Output the [X, Y] coordinate of the center of the cell containing the given text.  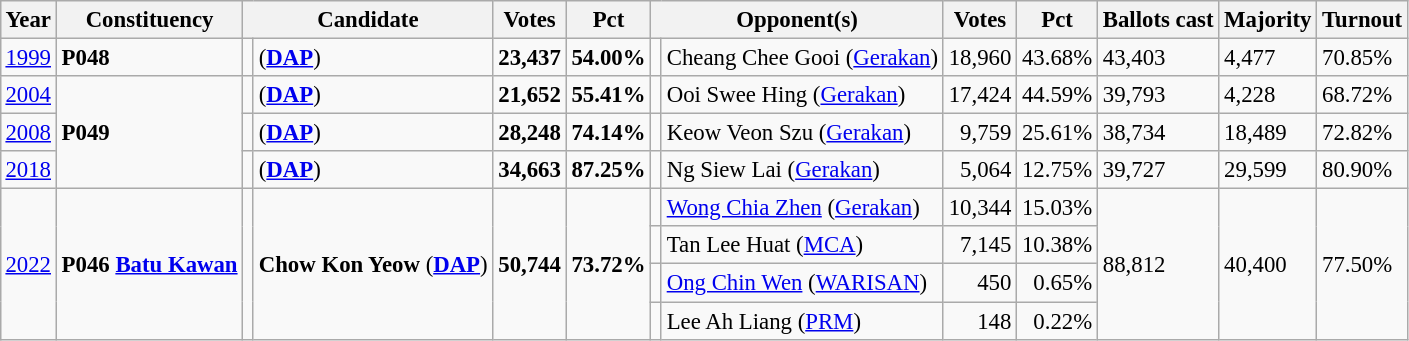
2008 [28, 133]
2018 [28, 170]
Keow Veon Szu (Gerakan) [802, 133]
9,759 [980, 133]
72.82% [1362, 133]
55.41% [608, 95]
77.50% [1362, 264]
80.90% [1362, 170]
34,663 [530, 170]
28,248 [530, 133]
2022 [28, 264]
54.00% [608, 57]
15.03% [1058, 208]
Ballots cast [1158, 20]
Tan Lee Huat (MCA) [802, 245]
87.25% [608, 170]
Ng Siew Lai (Gerakan) [802, 170]
4,477 [1268, 57]
Candidate [368, 20]
18,960 [980, 57]
450 [980, 283]
70.85% [1362, 57]
39,727 [1158, 170]
38,734 [1158, 133]
7,145 [980, 245]
18,489 [1268, 133]
40,400 [1268, 264]
12.75% [1058, 170]
2004 [28, 95]
Majority [1268, 20]
Constituency [150, 20]
44.59% [1058, 95]
Opponent(s) [798, 20]
Ooi Swee Hing (Gerakan) [802, 95]
Chow Kon Yeow (DAP) [372, 264]
43.68% [1058, 57]
Year [28, 20]
1999 [28, 57]
Turnout [1362, 20]
5,064 [980, 170]
25.61% [1058, 133]
74.14% [608, 133]
10,344 [980, 208]
17,424 [980, 95]
23,437 [530, 57]
0.22% [1058, 321]
29,599 [1268, 170]
148 [980, 321]
P046 Batu Kawan [150, 264]
Cheang Chee Gooi (Gerakan) [802, 57]
P049 [150, 132]
Ong Chin Wen (WARISAN) [802, 283]
10.38% [1058, 245]
39,793 [1158, 95]
88,812 [1158, 264]
4,228 [1268, 95]
P048 [150, 57]
73.72% [608, 264]
43,403 [1158, 57]
Wong Chia Zhen (Gerakan) [802, 208]
0.65% [1058, 283]
21,652 [530, 95]
Lee Ah Liang (PRM) [802, 321]
50,744 [530, 264]
68.72% [1362, 95]
